Return [X, Y] of the center of cell containing provided text 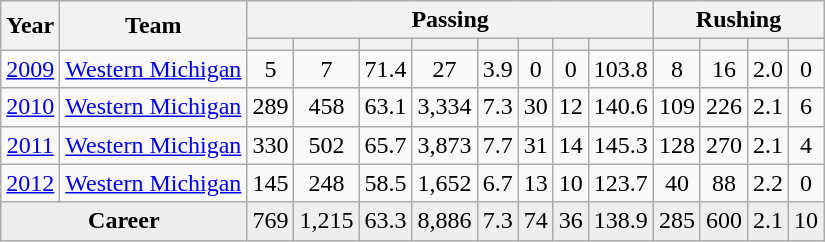
140.6 [620, 107]
40 [676, 183]
6.7 [498, 183]
13 [536, 183]
Team [154, 26]
8,886 [444, 221]
71.4 [386, 69]
74 [536, 221]
16 [724, 69]
1,215 [326, 221]
7 [326, 69]
123.7 [620, 183]
2010 [30, 107]
289 [270, 107]
458 [326, 107]
2012 [30, 183]
Passing [450, 20]
30 [536, 107]
769 [270, 221]
270 [724, 145]
285 [676, 221]
600 [724, 221]
31 [536, 145]
63.3 [386, 221]
128 [676, 145]
14 [570, 145]
Rushing [738, 20]
36 [570, 221]
7.7 [498, 145]
226 [724, 107]
88 [724, 183]
Career [124, 221]
2009 [30, 69]
3,873 [444, 145]
103.8 [620, 69]
65.7 [386, 145]
1,652 [444, 183]
12 [570, 107]
3,334 [444, 107]
145.3 [620, 145]
248 [326, 183]
5 [270, 69]
Year [30, 26]
58.5 [386, 183]
109 [676, 107]
63.1 [386, 107]
145 [270, 183]
3.9 [498, 69]
2011 [30, 145]
2.0 [768, 69]
502 [326, 145]
8 [676, 69]
27 [444, 69]
330 [270, 145]
6 [806, 107]
138.9 [620, 221]
2.2 [768, 183]
4 [806, 145]
